Return the (X, Y) coordinate for the center point of the cell that contains the specified text.  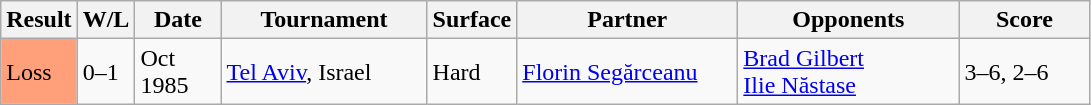
Opponents (848, 20)
W/L (106, 20)
Oct 1985 (178, 72)
Brad Gilbert Ilie Năstase (848, 72)
Result (39, 20)
Florin Segărceanu (628, 72)
Tel Aviv, Israel (324, 72)
0–1 (106, 72)
Score (1024, 20)
Hard (472, 72)
Date (178, 20)
3–6, 2–6 (1024, 72)
Loss (39, 72)
Tournament (324, 20)
Partner (628, 20)
Surface (472, 20)
